Return (x, y) of the center of cell containing provided text 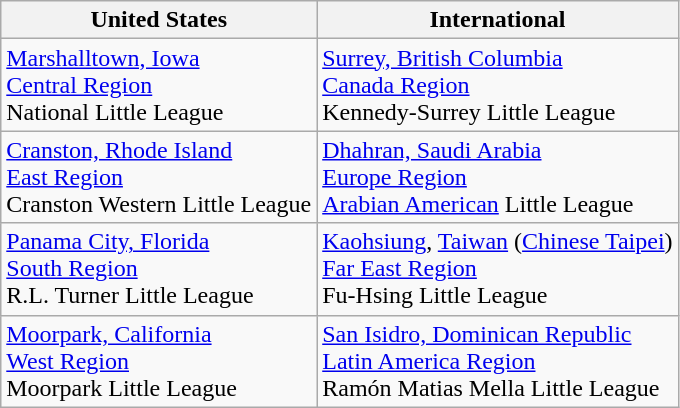
Marshalltown, IowaCentral RegionNational Little League (159, 85)
Moorpark, CaliforniaWest RegionMoorpark Little League (159, 361)
Dhahran, Saudi ArabiaEurope RegionArabian American Little League (498, 177)
San Isidro, Dominican RepublicLatin America RegionRamón Matias Mella Little League (498, 361)
United States (159, 20)
Cranston, Rhode IslandEast RegionCranston Western Little League (159, 177)
Kaohsiung, Taiwan (Chinese Taipei)Far East RegionFu-Hsing Little League (498, 269)
International (498, 20)
Panama City, FloridaSouth RegionR.L. Turner Little League (159, 269)
Surrey, British Columbia Canada RegionKennedy-Surrey Little League (498, 85)
